Return the [x, y] coordinate for the center point of the cell that contains the specified text.  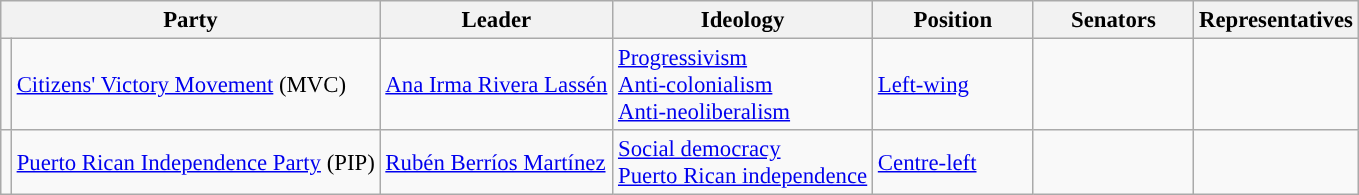
Senators [1114, 20]
Left-wing [954, 85]
Ana Irma Rivera Lassén [496, 85]
Centre-left [954, 162]
Social democracyPuerto Rican independence [743, 162]
Representatives [1276, 20]
Rubén Berríos Martínez [496, 162]
Leader [496, 20]
Puerto Rican Independence Party (PIP) [196, 162]
Party [190, 20]
Ideology [743, 20]
Citizens' Victory Movement (MVC) [196, 85]
Position [954, 20]
ProgressivismAnti-colonialismAnti-neoliberalism [743, 85]
